Capture the cell that displays the provided text and extract its (X, Y) central coordinate. 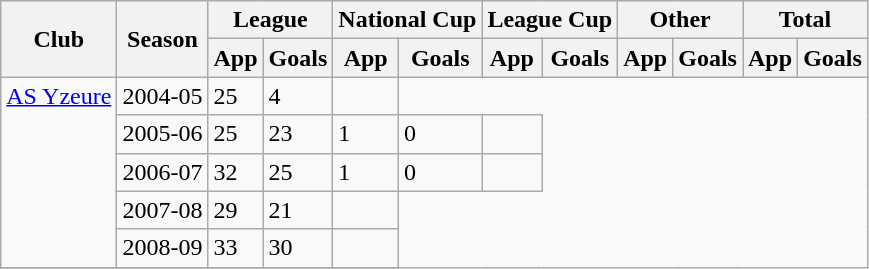
2006-07 (162, 172)
2007-08 (162, 210)
23 (298, 134)
League Cup (550, 20)
33 (236, 248)
4 (298, 96)
Club (59, 39)
2008-09 (162, 248)
Total (804, 20)
League (270, 20)
National Cup (408, 20)
29 (236, 210)
21 (298, 210)
32 (236, 172)
Other (680, 20)
Season (162, 39)
2004-05 (162, 96)
AS Yzeure (59, 172)
2005-06 (162, 134)
30 (298, 248)
